Find where the given text appears and provide that cell's center as [X, Y] coordinate. 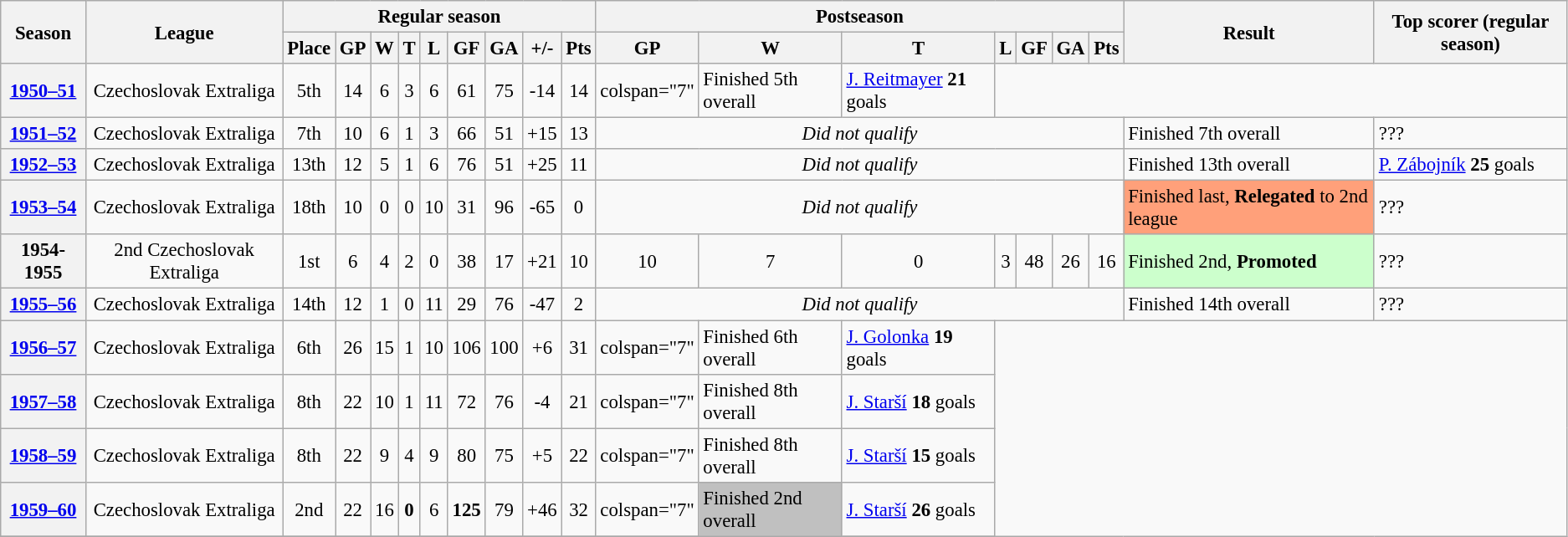
J. Starší 26 goals [919, 509]
13th [309, 165]
P. Zábojník 25 goals [1470, 165]
7th [309, 134]
5 [385, 165]
1957–58 [44, 401]
+5 [542, 455]
32 [579, 509]
80 [467, 455]
Finished 2nd, Promoted [1249, 261]
+46 [542, 509]
J. Reitmayer 21 goals [919, 90]
Season [44, 32]
Finished 7th overall [1249, 134]
21 [579, 401]
+/- [542, 49]
-4 [542, 401]
Finished 5th overall [770, 90]
Regular season [439, 17]
+21 [542, 261]
2nd Czechoslovak Extraliga [184, 261]
+15 [542, 134]
-47 [542, 304]
66 [467, 134]
J. Starší 15 goals [919, 455]
72 [467, 401]
48 [1034, 261]
J. Golonka 19 goals [919, 348]
1952–53 [44, 165]
7 [770, 261]
J. Starší 18 goals [919, 401]
1955–56 [44, 304]
Finished 13th overall [1249, 165]
+6 [542, 348]
106 [467, 348]
1956–57 [44, 348]
1958–59 [44, 455]
Result [1249, 32]
100 [504, 348]
14th [309, 304]
Finished last, Relegated to 2nd league [1249, 207]
Postseason [860, 17]
-14 [542, 90]
61 [467, 90]
-65 [542, 207]
Finished 2nd overall [770, 509]
2nd [309, 509]
1950–51 [44, 90]
29 [467, 304]
1953–54 [44, 207]
Finished 14th overall [1249, 304]
League [184, 32]
15 [385, 348]
Top scorer (regular season) [1470, 32]
17 [504, 261]
13 [579, 134]
1st [309, 261]
18th [309, 207]
38 [467, 261]
1959–60 [44, 509]
5th [309, 90]
+25 [542, 165]
Finished 6th overall [770, 348]
79 [504, 509]
1954-1955 [44, 261]
Place [309, 49]
1951–52 [44, 134]
125 [467, 509]
6th [309, 348]
96 [504, 207]
